For the text-containing cell, return its midpoint in (X, Y) coordinate format. 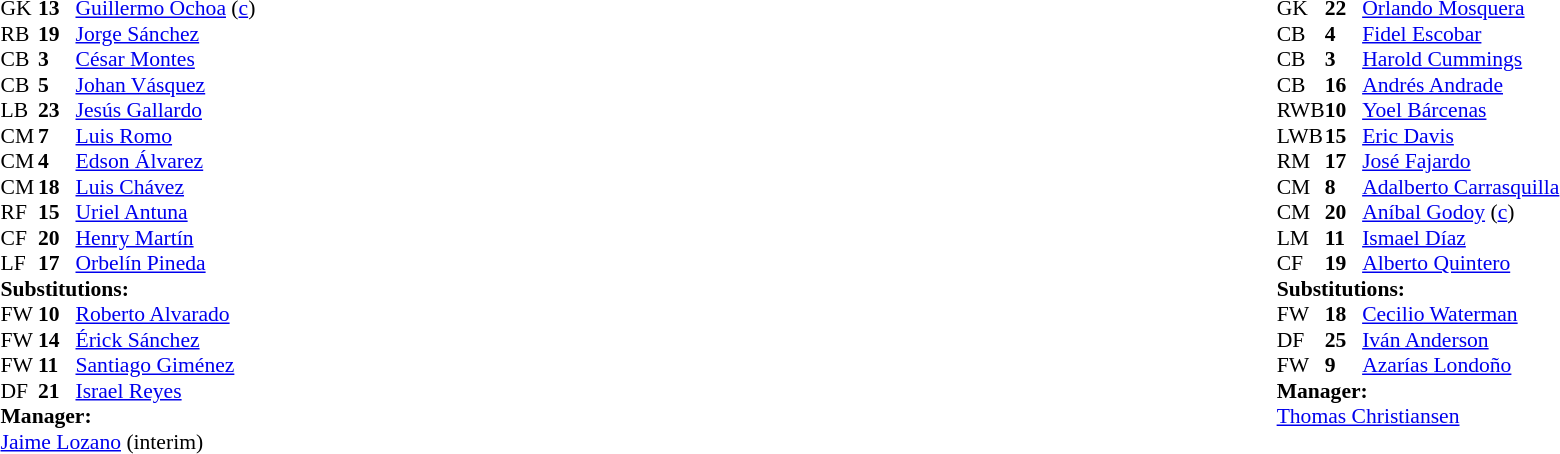
Aníbal Godoy (c) (1460, 213)
Henry Martín (166, 238)
Santiago Giménez (166, 365)
Érick Sánchez (166, 340)
Andrés Andrade (1460, 85)
Israel Reyes (166, 391)
Fidel Escobar (1460, 34)
LM (1301, 238)
RF (19, 213)
5 (57, 85)
Cecilio Waterman (1460, 315)
RWB (1301, 111)
Edson Álvarez (166, 161)
Jesús Gallardo (166, 111)
Johan Vásquez (166, 85)
21 (57, 391)
Iván Anderson (1460, 340)
Harold Cummings (1460, 59)
Adalberto Carrasquilla (1460, 187)
Uriel Antuna (166, 213)
Luis Chávez (166, 187)
Thomas Christiansen (1418, 417)
Luis Romo (166, 136)
Orbelín Pineda (166, 263)
LB (19, 111)
14 (57, 340)
23 (57, 111)
Ismael Díaz (1460, 238)
José Fajardo (1460, 161)
Roberto Alvarado (166, 315)
Eric Davis (1460, 136)
RB (19, 34)
Jorge Sánchez (166, 34)
LF (19, 263)
César Montes (166, 59)
16 (1344, 85)
Yoel Bárcenas (1460, 111)
8 (1344, 187)
LWB (1301, 136)
7 (57, 136)
9 (1344, 365)
RM (1301, 161)
25 (1344, 340)
Azarías Londoño (1460, 365)
Alberto Quintero (1460, 263)
